Find where the given text appears and provide that cell's center as (x, y) coordinate. 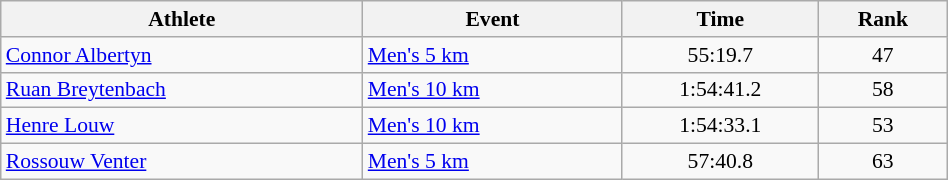
1:54:33.1 (720, 126)
58 (882, 90)
57:40.8 (720, 162)
Ruan Breytenbach (182, 90)
1:54:41.2 (720, 90)
Athlete (182, 19)
Time (720, 19)
53 (882, 126)
47 (882, 55)
Connor Albertyn (182, 55)
Event (492, 19)
55:19.7 (720, 55)
Rossouw Venter (182, 162)
63 (882, 162)
Henre Louw (182, 126)
Rank (882, 19)
